Output the [X, Y] coordinate of the center of the cell containing the given text.  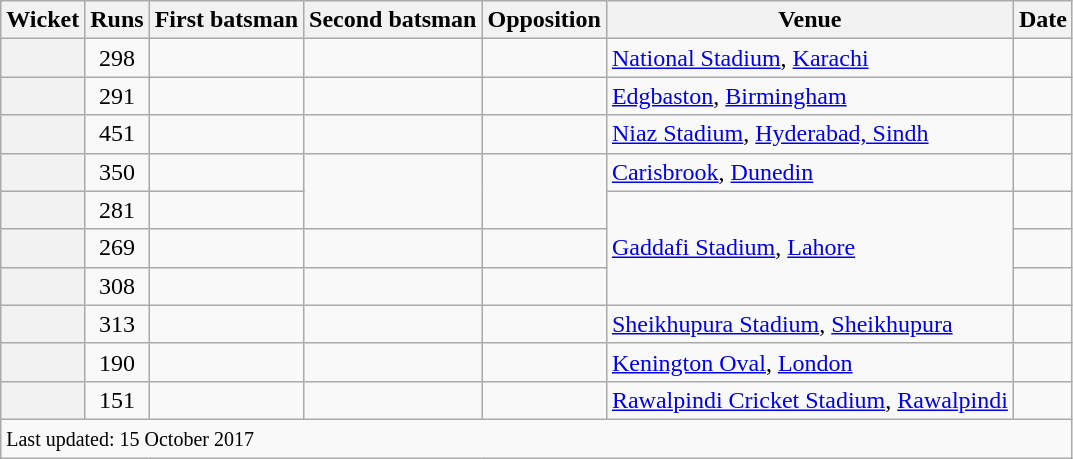
Wicket [43, 20]
Gaddafi Stadium, Lahore [810, 248]
451 [117, 134]
298 [117, 58]
Last updated: 15 October 2017 [537, 438]
Rawalpindi Cricket Stadium, Rawalpindi [810, 400]
291 [117, 96]
151 [117, 400]
Carisbrook, Dunedin [810, 172]
Date [1042, 20]
Sheikhupura Stadium, Sheikhupura [810, 324]
269 [117, 248]
National Stadium, Karachi [810, 58]
190 [117, 362]
Runs [117, 20]
350 [117, 172]
308 [117, 286]
Opposition [544, 20]
Niaz Stadium, Hyderabad, Sindh [810, 134]
281 [117, 210]
Kenington Oval, London [810, 362]
Edgbaston, Birmingham [810, 96]
Second batsman [393, 20]
First batsman [226, 20]
313 [117, 324]
Venue [810, 20]
